From the cell containing the given text, extract its center point as [x, y] coordinate. 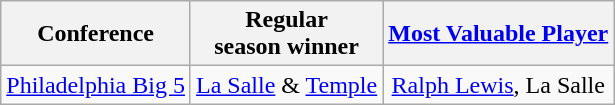
Conference [96, 34]
Regular season winner [286, 34]
Philadelphia Big 5 [96, 85]
Most Valuable Player [498, 34]
Ralph Lewis, La Salle [498, 85]
La Salle & Temple [286, 85]
